Determine the (x, y) coordinate at the center of the cell enclosing the given text.  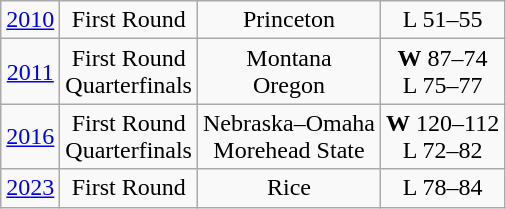
2010 (30, 20)
2011 (30, 72)
Nebraska–OmahaMorehead State (288, 136)
2016 (30, 136)
Rice (288, 188)
Princeton (288, 20)
L 78–84 (442, 188)
2023 (30, 188)
MontanaOregon (288, 72)
W 120–112L 72–82 (442, 136)
W 87–74L 75–77 (442, 72)
L 51–55 (442, 20)
